Pinpoint the cell where the given text exists, returning its (x, y) midpoint coordinate. 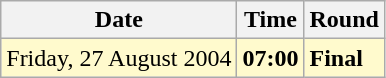
Time (270, 20)
Round (344, 20)
Friday, 27 August 2004 (119, 58)
Final (344, 58)
07:00 (270, 58)
Date (119, 20)
